Find where the given text appears and provide that cell's center as [x, y] coordinate. 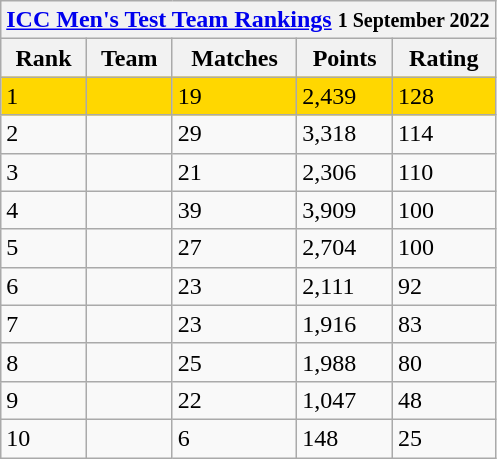
48 [444, 400]
Team [129, 58]
Rank [44, 58]
1,916 [345, 324]
83 [444, 324]
114 [444, 134]
2 [44, 134]
2,306 [345, 172]
1,047 [345, 400]
2,439 [345, 96]
5 [44, 248]
2,111 [345, 286]
7 [44, 324]
80 [444, 362]
92 [444, 286]
Rating [444, 58]
8 [44, 362]
3,318 [345, 134]
19 [234, 96]
110 [444, 172]
4 [44, 210]
2,704 [345, 248]
27 [234, 248]
22 [234, 400]
29 [234, 134]
3,909 [345, 210]
128 [444, 96]
Points [345, 58]
1,988 [345, 362]
21 [234, 172]
10 [44, 438]
9 [44, 400]
3 [44, 172]
ICC Men's Test Team Rankings 1 September 2022 [248, 20]
39 [234, 210]
Matches [234, 58]
1 [44, 96]
148 [345, 438]
